Return (X, Y) of the center of cell containing provided text 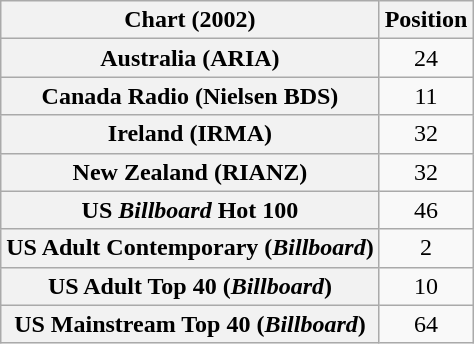
New Zealand (RIANZ) (190, 172)
US Adult Top 40 (Billboard) (190, 286)
Ireland (IRMA) (190, 134)
Australia (ARIA) (190, 58)
Chart (2002) (190, 20)
US Adult Contemporary (Billboard) (190, 248)
US Mainstream Top 40 (Billboard) (190, 324)
24 (426, 58)
46 (426, 210)
US Billboard Hot 100 (190, 210)
Position (426, 20)
10 (426, 286)
64 (426, 324)
11 (426, 96)
2 (426, 248)
Canada Radio (Nielsen BDS) (190, 96)
